Search for the cell housing the specified text and yield its [X, Y] center coordinate. 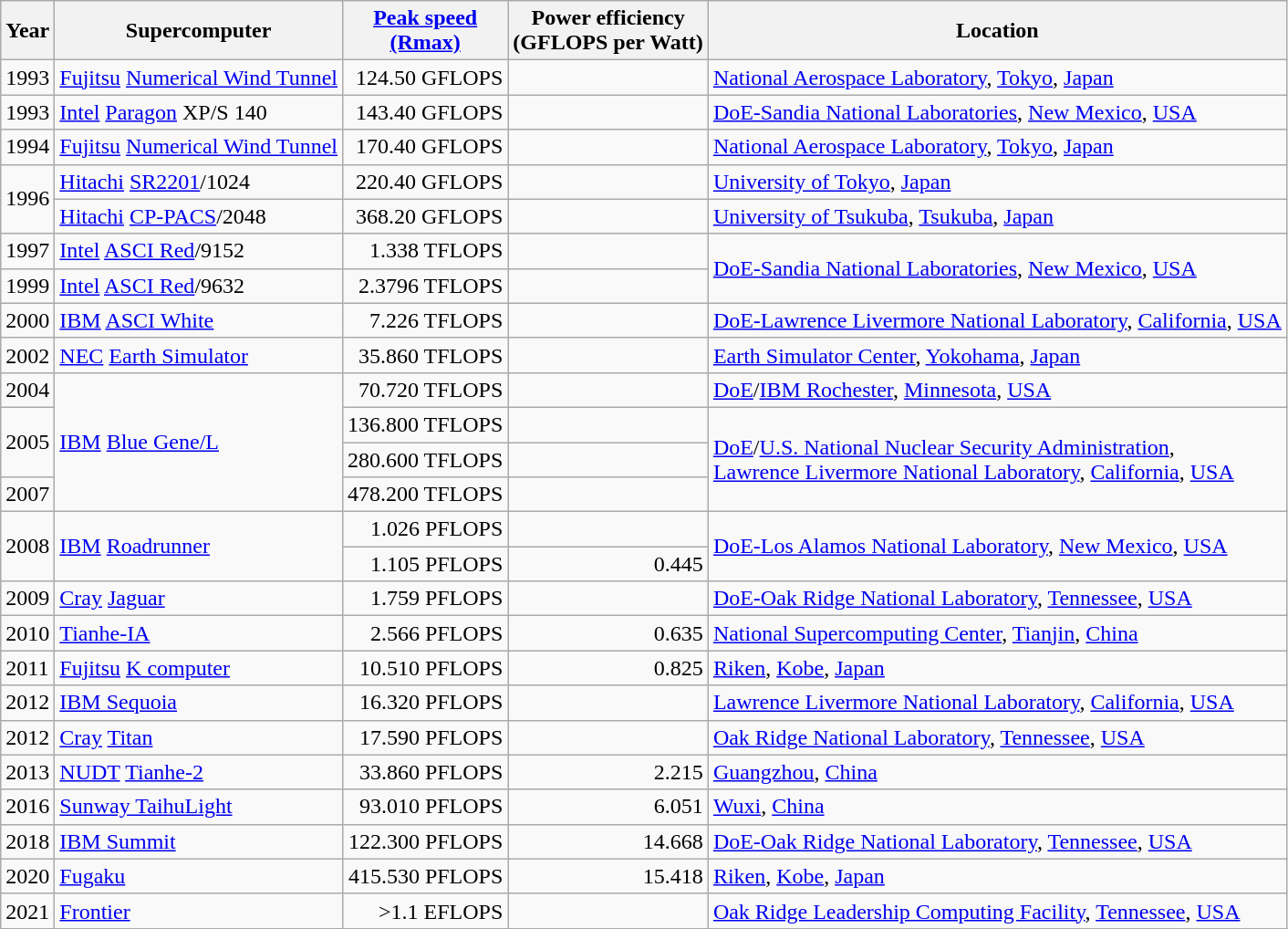
1999 [27, 286]
IBM Blue Gene/L [199, 442]
2013 [27, 772]
Year [27, 31]
2009 [27, 599]
15.418 [608, 876]
1997 [27, 251]
University of Tsukuba, Tsukuba, Japan [997, 216]
220.40 GFLOPS [425, 182]
Fugaku [199, 876]
7.226 TFLOPS [425, 320]
33.860 PFLOPS [425, 772]
Oak Ridge National Laboratory, Tennessee, USA [997, 737]
Intel ASCI Red/9152 [199, 251]
16.320 PFLOPS [425, 703]
University of Tokyo, Japan [997, 182]
2005 [27, 442]
Hitachi CP-PACS/2048 [199, 216]
0.825 [608, 668]
Tianhe-IA [199, 633]
IBM Roadrunner [199, 547]
2002 [27, 355]
Intel ASCI Red/9632 [199, 286]
368.20 GFLOPS [425, 216]
124.50 GFLOPS [425, 78]
Oak Ridge Leadership Computing Facility, Tennessee, USA [997, 911]
143.40 GFLOPS [425, 112]
DoE/IBM Rochester, Minnesota, USA [997, 390]
DoE/U.S. National Nuclear Security Administration,Lawrence Livermore National Laboratory, California, USA [997, 459]
14.668 [608, 841]
>1.1 EFLOPS [425, 911]
Sunway TaihuLight [199, 807]
Power efficiency(GFLOPS per Watt) [608, 31]
2011 [27, 668]
2004 [27, 390]
2.3796 TFLOPS [425, 286]
DoE-Lawrence Livermore National Laboratory, California, USA [997, 320]
2018 [27, 841]
1994 [27, 147]
Frontier [199, 911]
6.051 [608, 807]
2007 [27, 495]
DoE-Los Alamos National Laboratory, New Mexico, USA [997, 547]
Wuxi, China [997, 807]
Cray Titan [199, 737]
2020 [27, 876]
2.566 PFLOPS [425, 633]
2008 [27, 547]
Hitachi SR2201/1024 [199, 182]
2016 [27, 807]
Location [997, 31]
Cray Jaguar [199, 599]
Fujitsu K computer [199, 668]
IBM ASCI White [199, 320]
10.510 PFLOPS [425, 668]
136.800 TFLOPS [425, 424]
2021 [27, 911]
National Supercomputing Center, Tianjin, China [997, 633]
Supercomputer [199, 31]
Peak speed(Rmax) [425, 31]
1.338 TFLOPS [425, 251]
478.200 TFLOPS [425, 495]
1996 [27, 199]
Intel Paragon XP/S 140 [199, 112]
170.40 GFLOPS [425, 147]
IBM Sequoia [199, 703]
NUDT Tianhe-2 [199, 772]
IBM Summit [199, 841]
Guangzhou, China [997, 772]
415.530 PFLOPS [425, 876]
2010 [27, 633]
Earth Simulator Center, Yokohama, Japan [997, 355]
1.026 PFLOPS [425, 529]
0.635 [608, 633]
0.445 [608, 564]
2000 [27, 320]
70.720 TFLOPS [425, 390]
93.010 PFLOPS [425, 807]
1.759 PFLOPS [425, 599]
122.300 PFLOPS [425, 841]
Lawrence Livermore National Laboratory, California, USA [997, 703]
280.600 TFLOPS [425, 459]
17.590 PFLOPS [425, 737]
2.215 [608, 772]
1.105 PFLOPS [425, 564]
35.860 TFLOPS [425, 355]
NEC Earth Simulator [199, 355]
